Determine the [x, y] coordinate at the center of the cell enclosing the given text.  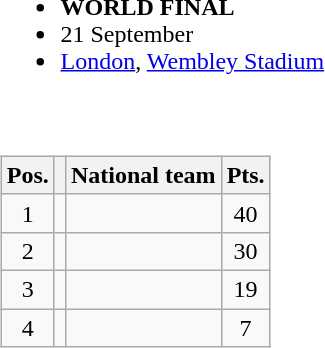
Pts. [246, 175]
40 [246, 213]
2 [28, 251]
19 [246, 289]
1 [28, 213]
3 [28, 289]
7 [246, 327]
National team [143, 175]
4 [28, 327]
30 [246, 251]
Pos. [28, 175]
